Output the (x, y) coordinate of the center of the cell containing the given text.  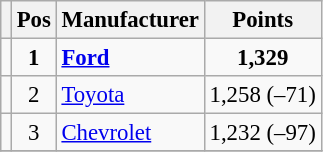
3 (34, 133)
Chevrolet (130, 133)
1,258 (–71) (262, 95)
2 (34, 95)
Toyota (130, 95)
1 (34, 58)
1,329 (262, 58)
Ford (130, 58)
1,232 (–97) (262, 133)
Pos (34, 20)
Points (262, 20)
Manufacturer (130, 20)
